Extract the (X, Y) coordinate from the center of the cell holding the provided text.  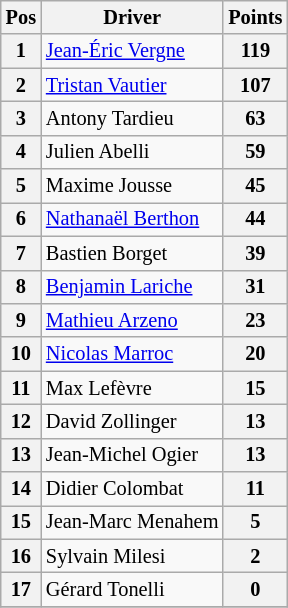
20 (255, 354)
6 (21, 219)
59 (255, 152)
39 (255, 253)
Maxime Jousse (132, 186)
4 (21, 152)
0 (255, 589)
Gérard Tonelli (132, 589)
12 (21, 421)
1 (21, 51)
Julien Abelli (132, 152)
107 (255, 85)
Antony Tardieu (132, 118)
David Zollinger (132, 421)
119 (255, 51)
7 (21, 253)
Mathieu Arzeno (132, 320)
31 (255, 287)
Max Lefèvre (132, 388)
Bastien Borget (132, 253)
14 (21, 489)
Jean-Michel Ogier (132, 455)
16 (21, 556)
8 (21, 287)
Sylvain Milesi (132, 556)
Jean-Marc Menahem (132, 522)
17 (21, 589)
Pos (21, 17)
Benjamin Lariche (132, 287)
44 (255, 219)
Jean-Éric Vergne (132, 51)
63 (255, 118)
Points (255, 17)
3 (21, 118)
9 (21, 320)
45 (255, 186)
Driver (132, 17)
Didier Colombat (132, 489)
Tristan Vautier (132, 85)
Nathanaël Berthon (132, 219)
Nicolas Marroc (132, 354)
23 (255, 320)
10 (21, 354)
